Output the [x, y] coordinate of the center of the cell containing the given text.  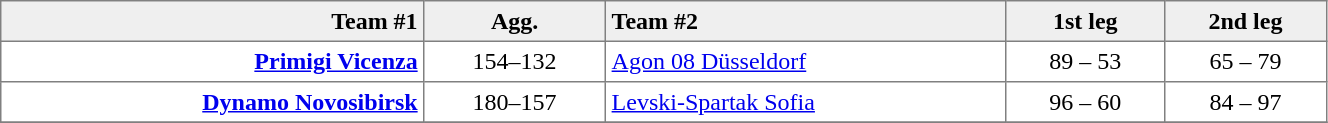
96 – 60 [1085, 102]
1st leg [1085, 21]
Agg. [514, 21]
Levski-Spartak Sofia [806, 102]
89 – 53 [1085, 61]
Team #2 [806, 21]
Dynamo Novosibirsk [213, 102]
65 – 79 [1245, 61]
180–157 [514, 102]
2nd leg [1245, 21]
84 – 97 [1245, 102]
Team #1 [213, 21]
154–132 [514, 61]
Primigi Vicenza [213, 61]
Agon 08 Düsseldorf [806, 61]
